Extract the [x, y] coordinate from the center of the cell holding the provided text.  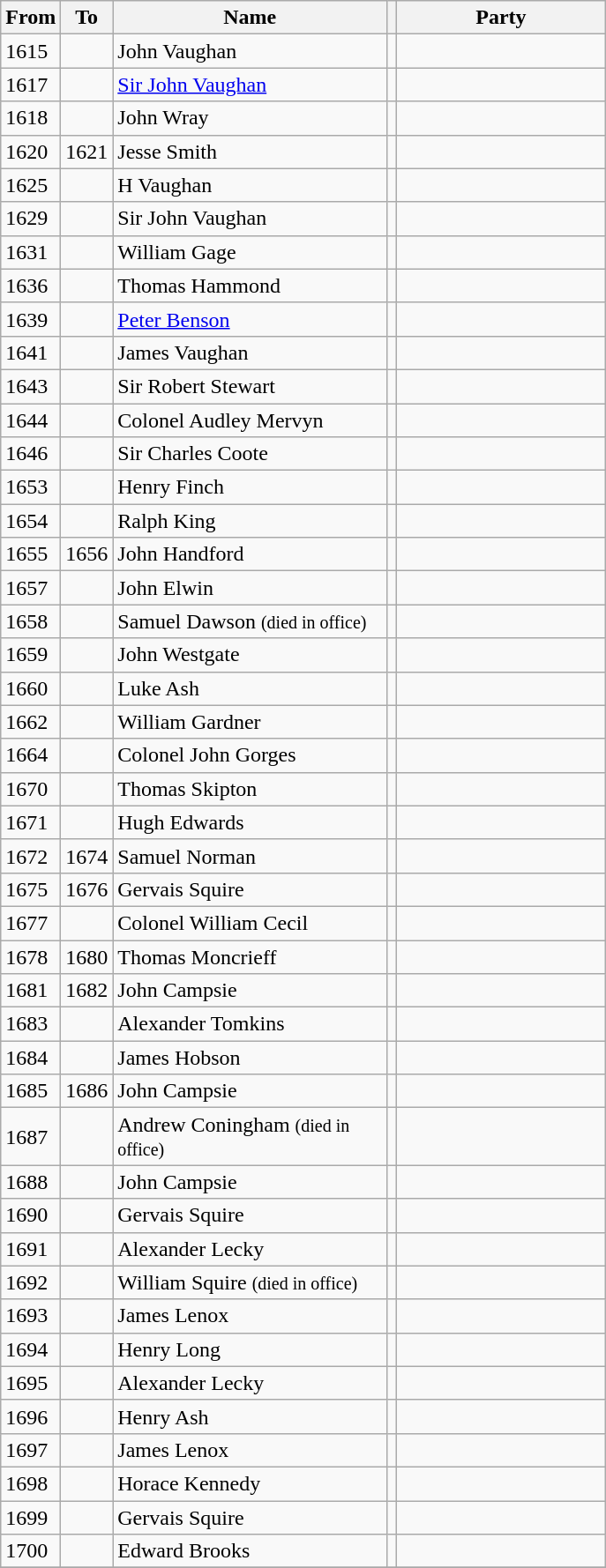
1685 [31, 1091]
Thomas Hammond [251, 286]
1646 [31, 454]
1617 [31, 85]
John Vaughan [251, 51]
Sir Charles Coote [251, 454]
1656 [86, 554]
1698 [31, 1483]
1639 [31, 319]
William Gage [251, 252]
Alexander Tomkins [251, 1024]
1654 [31, 521]
John Westgate [251, 655]
James Hobson [251, 1058]
1670 [31, 789]
1684 [31, 1058]
1664 [31, 755]
1677 [31, 923]
Thomas Skipton [251, 789]
Edward Brooks [251, 1551]
1682 [86, 991]
1653 [31, 487]
Sir Robert Stewart [251, 386]
1687 [31, 1137]
1620 [31, 152]
1690 [31, 1215]
1676 [86, 889]
Party [501, 18]
1629 [31, 219]
James Vaughan [251, 353]
Samuel Norman [251, 856]
William Squire (died in office) [251, 1282]
Ralph King [251, 521]
1691 [31, 1249]
Name [251, 18]
Luke Ash [251, 688]
1688 [31, 1182]
Henry Ash [251, 1416]
To [86, 18]
1641 [31, 353]
Horace Kennedy [251, 1483]
1693 [31, 1316]
John Elwin [251, 588]
Andrew Coningham (died in office) [251, 1137]
1618 [31, 118]
John Wray [251, 118]
1615 [31, 51]
1678 [31, 956]
1695 [31, 1383]
Colonel John Gorges [251, 755]
1671 [31, 822]
Henry Finch [251, 487]
Jesse Smith [251, 152]
1643 [31, 386]
Peter Benson [251, 319]
1681 [31, 991]
1660 [31, 688]
1625 [31, 185]
1675 [31, 889]
H Vaughan [251, 185]
Henry Long [251, 1349]
1657 [31, 588]
Colonel Audley Mervyn [251, 420]
Hugh Edwards [251, 822]
1644 [31, 420]
1659 [31, 655]
1692 [31, 1282]
1621 [86, 152]
John Handford [251, 554]
1680 [86, 956]
1674 [86, 856]
Colonel William Cecil [251, 923]
1694 [31, 1349]
Samuel Dawson (died in office) [251, 621]
From [31, 18]
1700 [31, 1551]
Thomas Moncrieff [251, 956]
1686 [86, 1091]
1658 [31, 621]
1672 [31, 856]
1699 [31, 1517]
1696 [31, 1416]
1636 [31, 286]
1697 [31, 1450]
1662 [31, 722]
1683 [31, 1024]
1655 [31, 554]
1631 [31, 252]
William Gardner [251, 722]
